Detect which cell encompasses the target text, then output its (x, y) center coordinate. 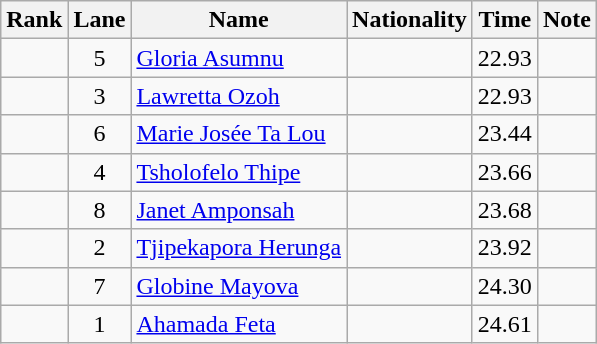
Gloria Asumnu (239, 58)
6 (100, 134)
23.66 (504, 172)
Lane (100, 20)
23.92 (504, 248)
Ahamada Feta (239, 324)
23.68 (504, 210)
Tjipekapora Herunga (239, 248)
3 (100, 96)
2 (100, 248)
Tsholofelo Thipe (239, 172)
Nationality (410, 20)
24.61 (504, 324)
5 (100, 58)
Janet Amponsah (239, 210)
23.44 (504, 134)
Rank (34, 20)
4 (100, 172)
Globine Mayova (239, 286)
7 (100, 286)
Lawretta Ozoh (239, 96)
Marie Josée Ta Lou (239, 134)
Time (504, 20)
Note (566, 20)
Name (239, 20)
24.30 (504, 286)
8 (100, 210)
1 (100, 324)
